Capture the cell that displays the provided text and extract its [x, y] central coordinate. 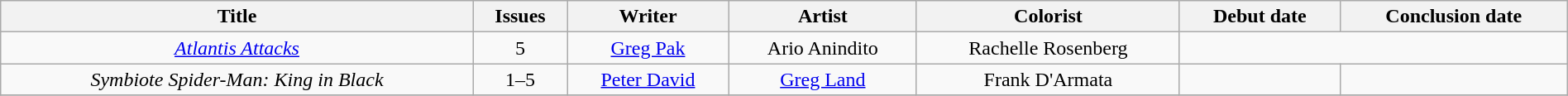
5 [519, 48]
Issues [519, 17]
Artist [822, 17]
Greg Pak [648, 48]
Conclusion date [1454, 17]
Ario Anindito [822, 48]
1–5 [519, 79]
Symbiote Spider-Man: King in Black [237, 79]
Peter David [648, 79]
Atlantis Attacks [237, 48]
Debut date [1260, 17]
Frank D'Armata [1048, 79]
Rachelle Rosenberg [1048, 48]
Writer [648, 17]
Colorist [1048, 17]
Greg Land [822, 79]
Title [237, 17]
